Detect which cell encompasses the target text, then output its [X, Y] center coordinate. 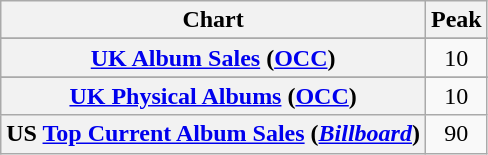
UK Album Sales (OCC) [214, 58]
90 [456, 134]
Peak [456, 20]
US Top Current Album Sales (Billboard) [214, 134]
Chart [214, 20]
UK Physical Albums (OCC) [214, 96]
